Search for the cell housing the specified text and yield its [X, Y] center coordinate. 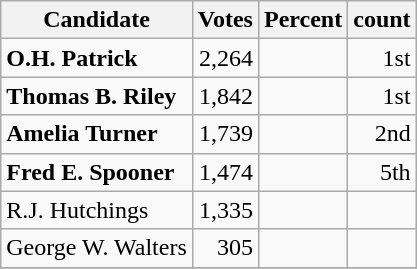
1,739 [225, 134]
2,264 [225, 58]
1,474 [225, 172]
Votes [225, 20]
Fred E. Spooner [97, 172]
Thomas B. Riley [97, 96]
George W. Walters [97, 248]
count [382, 20]
Candidate [97, 20]
2nd [382, 134]
R.J. Hutchings [97, 210]
1,842 [225, 96]
Amelia Turner [97, 134]
1,335 [225, 210]
5th [382, 172]
Percent [302, 20]
305 [225, 248]
O.H. Patrick [97, 58]
